From the cell containing the given text, extract its center point as [x, y] coordinate. 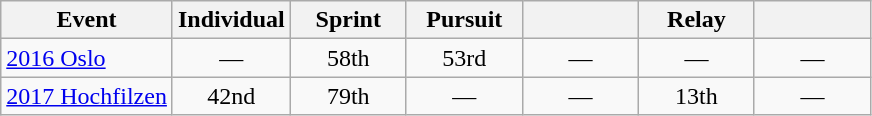
2016 Oslo [87, 58]
Pursuit [464, 20]
Event [87, 20]
13th [696, 96]
79th [348, 96]
42nd [231, 96]
2017 Hochfilzen [87, 96]
53rd [464, 58]
Relay [696, 20]
58th [348, 58]
Sprint [348, 20]
Individual [231, 20]
